From the cell containing the given text, extract its center point as (X, Y) coordinate. 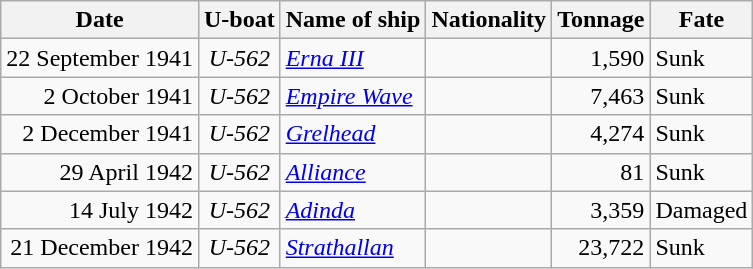
Name of ship (353, 20)
23,722 (601, 248)
22 September 1941 (100, 58)
2 December 1941 (100, 134)
Alliance (353, 172)
Empire Wave (353, 96)
Fate (702, 20)
Damaged (702, 210)
1,590 (601, 58)
Tonnage (601, 20)
Strathallan (353, 248)
21 December 1942 (100, 248)
U-boat (239, 20)
Nationality (489, 20)
7,463 (601, 96)
Erna III (353, 58)
3,359 (601, 210)
2 October 1941 (100, 96)
4,274 (601, 134)
Grelhead (353, 134)
14 July 1942 (100, 210)
81 (601, 172)
Date (100, 20)
29 April 1942 (100, 172)
Adinda (353, 210)
